Find where the given text appears and provide that cell's center as [x, y] coordinate. 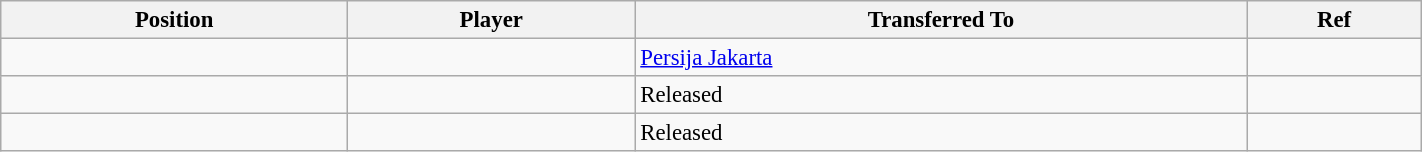
Player [492, 20]
Ref [1334, 20]
Persija Jakarta [941, 58]
Position [174, 20]
Transferred To [941, 20]
